Capture the cell that displays the provided text and extract its [x, y] central coordinate. 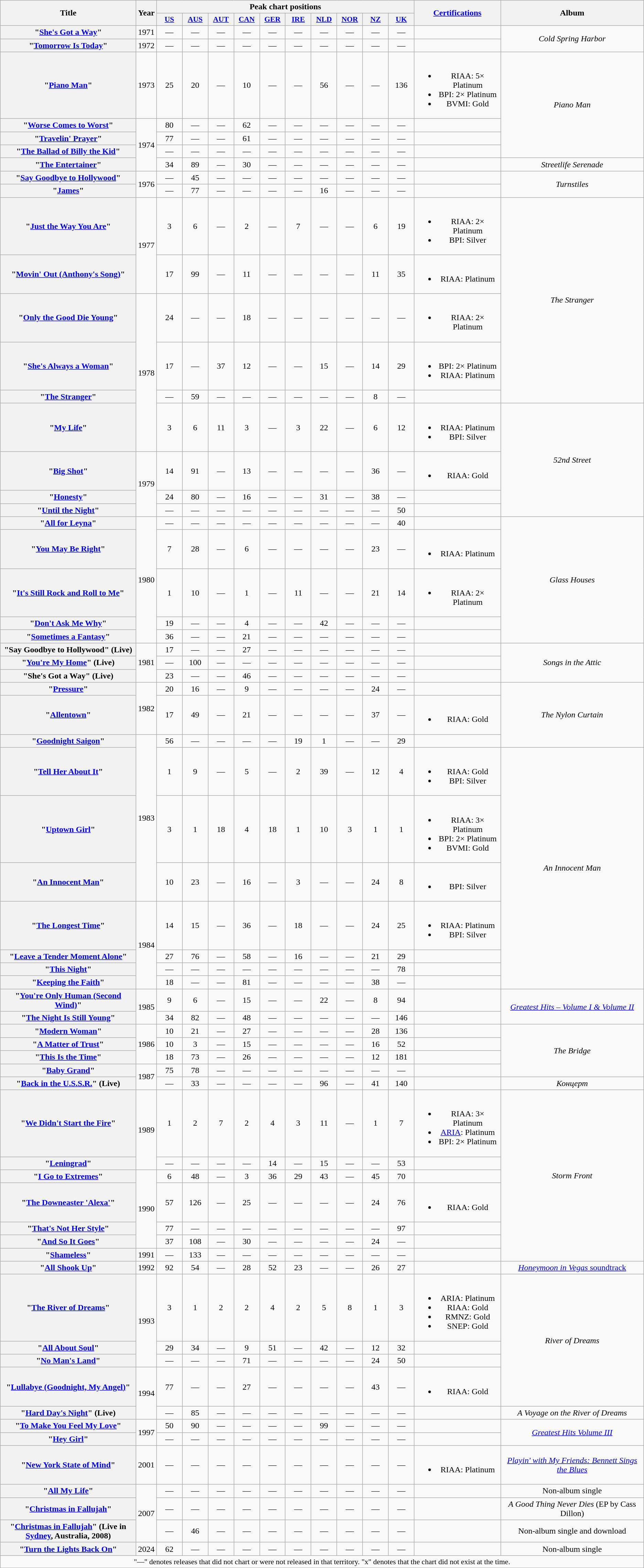
1984 [147, 945]
1972 [147, 45]
"Honesty" [68, 497]
"—" denotes releases that did not chart or were not released in that territory. "x" denotes that the chart did not exist at the time. [322, 1561]
73 [195, 1057]
"Keeping the Faith" [68, 982]
"Modern Woman" [68, 1031]
"Lullabye (Goodnight, My Angel)" [68, 1387]
53 [401, 1163]
"Shameless" [68, 1255]
"New York State of Mind" [68, 1465]
Album [572, 13]
RIAA: 3× PlatinumARIA: PlatinumBPI: 2× Platinum [458, 1123]
75 [169, 1070]
Streetlife Serenade [572, 165]
"This Night" [68, 969]
70 [401, 1176]
81 [247, 982]
"Uptown Girl" [68, 829]
A Good Thing Never Dies (EP by Cass Dillon) [572, 1508]
"Tomorrow Is Today" [68, 45]
1990 [147, 1209]
2007 [147, 1513]
89 [195, 165]
"All for Leyna" [68, 523]
91 [195, 471]
"We Didn't Start the Fire" [68, 1123]
RIAA: 5× PlatinumBPI: 2× PlatinumBVMI: Gold [458, 85]
2024 [147, 1549]
ARIA: PlatinumRIAA: GoldRMNZ: GoldSNEP: Gold [458, 1308]
UK [401, 20]
1982 [147, 708]
"Hard Day's Night" (Live) [68, 1413]
"Only the Good Die Young" [68, 318]
1981 [147, 663]
Certifications [458, 13]
"The Downeaster 'Alexa'" [68, 1202]
"Turn the Lights Back On" [68, 1549]
108 [195, 1241]
"Leningrad" [68, 1163]
31 [324, 497]
1983 [147, 818]
"Allentown" [68, 715]
"Don't Ask Me Why" [68, 623]
35 [401, 274]
181 [401, 1057]
100 [195, 663]
146 [401, 1018]
39 [324, 771]
"Leave a Tender Moment Alone" [68, 956]
"The Night Is Still Young" [68, 1018]
"The Longest Time" [68, 925]
"The Stranger" [68, 397]
Playin' with My Friends: Bennett Sings the Blues [572, 1465]
"Hey Girl" [68, 1439]
Year [147, 13]
49 [195, 715]
33 [195, 1083]
NOR [350, 20]
1997 [147, 1432]
"Just the Way You Are" [68, 226]
"All My Life" [68, 1491]
1974 [147, 145]
1980 [147, 580]
Turnstiles [572, 184]
"That's Not Her Style" [68, 1228]
1971 [147, 32]
1989 [147, 1130]
"The Entertainer" [68, 165]
"She's Got a Way" (Live) [68, 676]
2001 [147, 1465]
Glass Houses [572, 580]
"It's Still Rock and Roll to Me" [68, 593]
"No Man's Land" [68, 1361]
The Stranger [572, 300]
"Christmas in Fallujah" [68, 1508]
"Goodnight Saigon" [68, 741]
40 [401, 523]
1992 [147, 1268]
Storm Front [572, 1175]
"Big Shot" [68, 471]
57 [169, 1202]
126 [195, 1202]
Peak chart positions [286, 7]
58 [247, 956]
"Christmas in Fallujah" (Live in Sydney, Australia, 2008) [68, 1531]
A Voyage on the River of Dreams [572, 1413]
BPI: 2× PlatinumRIAA: Platinum [458, 366]
1985 [147, 1007]
"And So It Goes" [68, 1241]
13 [247, 471]
"Say Goodbye to Hollywood" [68, 178]
IRE [298, 20]
Greatest Hits – Volume I & Volume II [572, 1007]
41 [376, 1083]
54 [195, 1268]
59 [195, 397]
Piano Man [572, 105]
The Bridge [572, 1051]
"I Go to Extremes" [68, 1176]
1994 [147, 1393]
1976 [147, 184]
90 [195, 1426]
Songs in the Attic [572, 663]
AUS [195, 20]
1979 [147, 484]
An Innocent Man [572, 868]
94 [401, 1000]
140 [401, 1083]
River of Dreams [572, 1340]
"You're My Home" (Live) [68, 663]
"Until the Night" [68, 510]
1977 [147, 245]
BPI: Silver [458, 882]
"An Innocent Man" [68, 882]
82 [195, 1018]
"This Is the Time" [68, 1057]
61 [247, 138]
71 [247, 1361]
"She's Got a Way" [68, 32]
US [169, 20]
97 [401, 1228]
Cold Spring Harbor [572, 39]
"Back in the U.S.S.R." (Live) [68, 1083]
"Travelin' Prayer" [68, 138]
Greatest Hits Volume III [572, 1432]
"My Life" [68, 427]
"A Matter of Trust" [68, 1044]
32 [401, 1348]
"The River of Dreams" [68, 1308]
Title [68, 13]
"Sometimes a Fantasy" [68, 636]
52nd Street [572, 460]
"All Shook Up" [68, 1268]
"Baby Grand" [68, 1070]
"Say Goodbye to Hollywood" (Live) [68, 650]
1987 [147, 1077]
"Worse Comes to Worst" [68, 125]
96 [324, 1083]
1986 [147, 1044]
"Tell Her About It" [68, 771]
NLD [324, 20]
"To Make You Feel My Love" [68, 1426]
"Pressure" [68, 689]
1978 [147, 372]
RIAA: GoldBPI: Silver [458, 771]
"James" [68, 191]
Honeymoon in Vegas soundtrack [572, 1268]
133 [195, 1255]
"All About Soul" [68, 1348]
1993 [147, 1321]
"The Ballad of Billy the Kid" [68, 151]
92 [169, 1268]
Non-album single and download [572, 1531]
"Piano Man" [68, 85]
1973 [147, 85]
"She's Always a Woman" [68, 366]
The Nylon Curtain [572, 715]
Концерт [572, 1083]
1991 [147, 1255]
CAN [247, 20]
"You're Only Human (Second Wind)" [68, 1000]
RIAA: 2× PlatinumBPI: Silver [458, 226]
85 [195, 1413]
"You May Be Right" [68, 549]
RIAA: 3× PlatinumBPI: 2× PlatinumBVMI: Gold [458, 829]
"Movin' Out (Anthony's Song)" [68, 274]
NZ [376, 20]
GER [272, 20]
AUT [221, 20]
51 [272, 1348]
